Capture the cell that displays the provided text and extract its (X, Y) central coordinate. 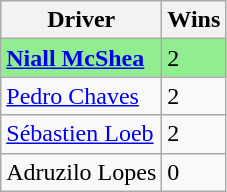
Sébastien Loeb (82, 134)
Pedro Chaves (82, 96)
Wins (194, 20)
0 (194, 172)
Driver (82, 20)
Adruzilo Lopes (82, 172)
Niall McShea (82, 58)
